Return the [x, y] coordinate for the center point of the cell that contains the specified text.  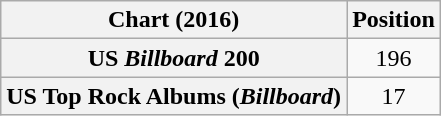
196 [394, 58]
US Top Rock Albums (Billboard) [174, 96]
Position [394, 20]
US Billboard 200 [174, 58]
17 [394, 96]
Chart (2016) [174, 20]
